For the text-containing cell, return its midpoint in (X, Y) coordinate format. 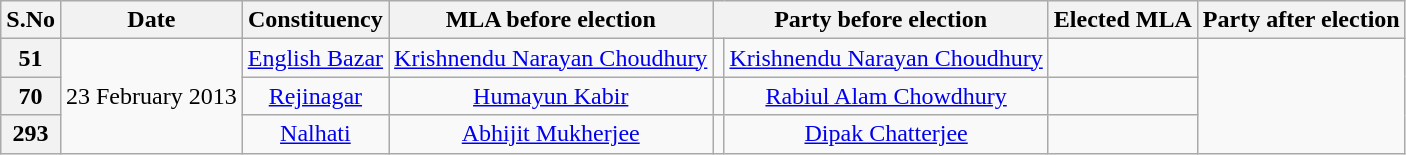
Nalhati (315, 134)
Dipak Chatterjee (886, 134)
Party before election (880, 20)
23 February 2013 (151, 96)
Party after election (1301, 20)
Abhijit Mukherjee (551, 134)
MLA before election (551, 20)
Rabiul Alam Chowdhury (886, 96)
S.No (31, 20)
Date (151, 20)
English Bazar (315, 58)
70 (31, 96)
Constituency (315, 20)
51 (31, 58)
Humayun Kabir (551, 96)
Elected MLA (1122, 20)
Rejinagar (315, 96)
293 (31, 134)
